Capture the cell that displays the provided text and extract its (x, y) central coordinate. 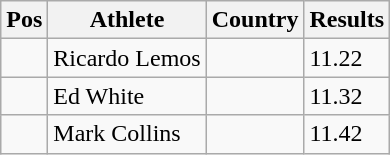
Pos (24, 20)
Results (347, 20)
Ed White (127, 96)
11.22 (347, 58)
11.32 (347, 96)
Ricardo Lemos (127, 58)
Athlete (127, 20)
Mark Collins (127, 134)
Country (255, 20)
11.42 (347, 134)
